Identify which cell holds the provided text, then report its (x, y) central coordinate. 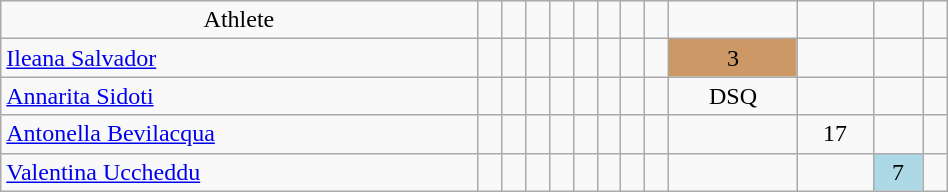
17 (835, 134)
7 (898, 172)
DSQ (733, 96)
3 (733, 58)
Annarita Sidoti (239, 96)
Valentina Uccheddu (239, 172)
Athlete (239, 20)
Ileana Salvador (239, 58)
Antonella Bevilacqua (239, 134)
